Search for the cell housing the specified text and yield its [x, y] center coordinate. 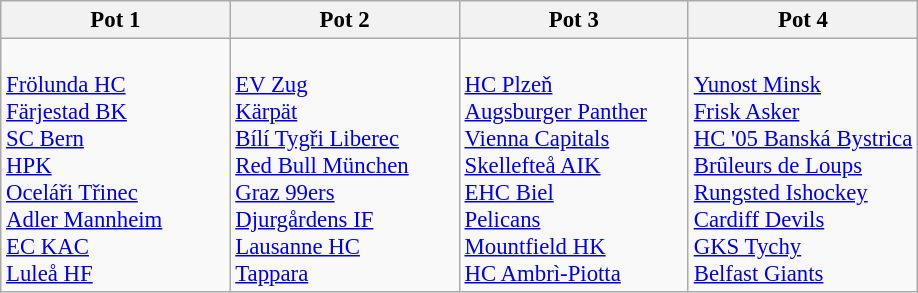
EV Zug Kärpät Bílí Tygři Liberec Red Bull München Graz 99ers Djurgårdens IF Lausanne HC Tappara [344, 166]
Frölunda HC Färjestad BK SC Bern HPK Oceláři Třinec Adler Mannheim EC KAC Luleå HF [116, 166]
Pot 3 [574, 20]
Pot 2 [344, 20]
HC Plzeň Augsburger Panther Vienna Capitals Skellefteå AIK EHC Biel Pelicans Mountfield HK HC Ambrì-Piotta [574, 166]
Pot 1 [116, 20]
Pot 4 [802, 20]
Yunost Minsk Frisk Asker HC '05 Banská Bystrica Brûleurs de Loups Rungsted Ishockey Cardiff Devils GKS Tychy Belfast Giants [802, 166]
